Search for the cell housing the specified text and yield its (x, y) center coordinate. 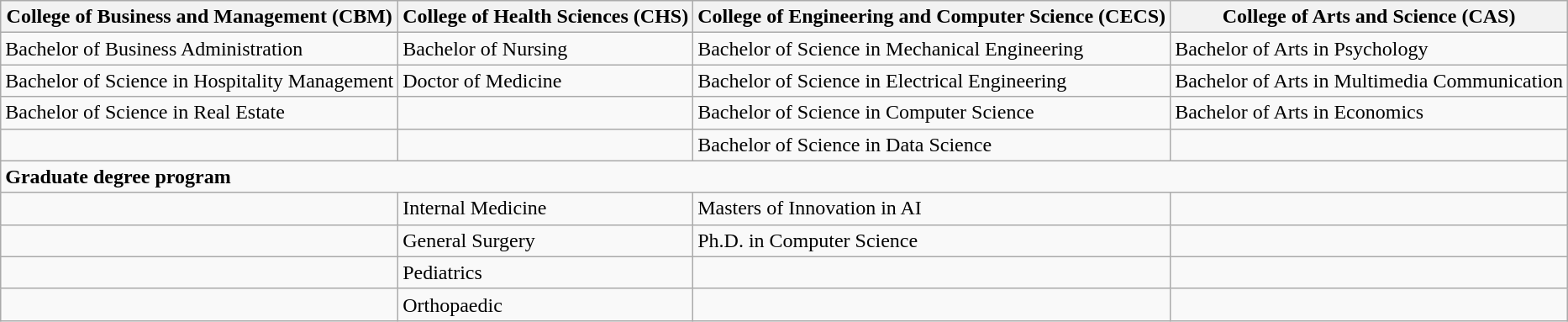
Orthopaedic (546, 304)
Internal Medicine (546, 209)
Bachelor of Arts in Psychology (1370, 49)
Bachelor of Science in Real Estate (200, 113)
Bachelor of Science in Electrical Engineering (932, 81)
Masters of Innovation in AI (932, 209)
Bachelor of Arts in Multimedia Communication (1370, 81)
Ph.D. in Computer Science (932, 240)
Doctor of Medicine (546, 81)
Bachelor of Science in Mechanical Engineering (932, 49)
College of Engineering and Computer Science (CECS) (932, 17)
Bachelor of Nursing (546, 49)
College of Arts and Science (CAS) (1370, 17)
Bachelor of Science in Hospitality Management (200, 81)
Bachelor of Science in Computer Science (932, 113)
General Surgery (546, 240)
Bachelor of Arts in Economics (1370, 113)
Bachelor of Business Administration (200, 49)
Graduate degree program (785, 177)
College of Health Sciences (CHS) (546, 17)
College of Business and Management (CBM) (200, 17)
Bachelor of Science in Data Science (932, 145)
Pediatrics (546, 272)
